Find where the given text appears and provide that cell's center as [X, Y] coordinate. 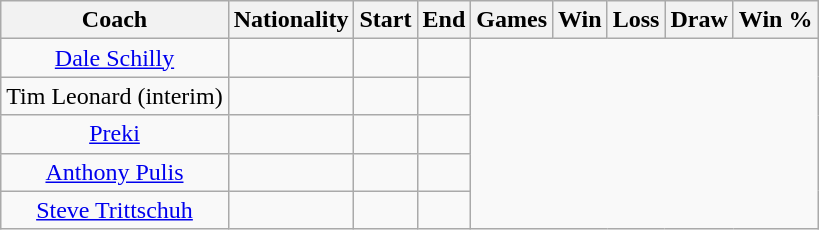
Anthony Pulis [114, 172]
End [444, 20]
Coach [114, 20]
Win [580, 20]
Preki [114, 134]
Games [512, 20]
Loss [636, 20]
Draw [699, 20]
Win % [776, 20]
Dale Schilly [114, 58]
Nationality [291, 20]
Start [386, 20]
Tim Leonard (interim) [114, 96]
Steve Trittschuh [114, 210]
